Locate the cell with the specified text and output its [X, Y] center coordinate. 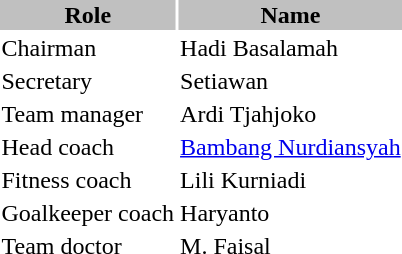
Team manager [88, 114]
Goalkeeper coach [88, 213]
Fitness coach [88, 180]
Secretary [88, 81]
Chairman [88, 48]
Head coach [88, 147]
Role [88, 15]
